Detect which cell encompasses the target text, then output its [X, Y] center coordinate. 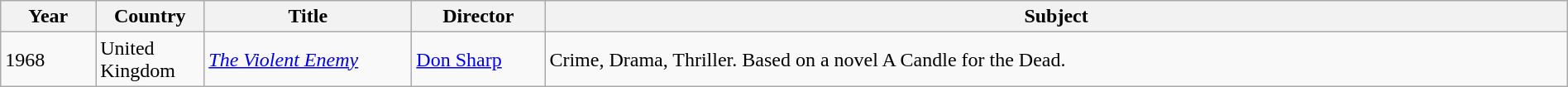
United Kingdom [151, 60]
Country [151, 17]
Director [478, 17]
Subject [1056, 17]
The Violent Enemy [308, 60]
Don Sharp [478, 60]
Title [308, 17]
1968 [48, 60]
Year [48, 17]
Crime, Drama, Thriller. Based on a novel A Candle for the Dead. [1056, 60]
